Detect which cell encompasses the target text, then output its (x, y) center coordinate. 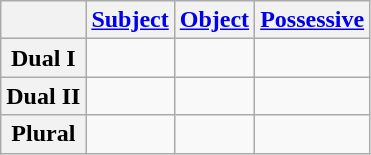
Plural (44, 134)
Dual I (44, 58)
Subject (130, 20)
Dual II (44, 96)
Object (214, 20)
Possessive (312, 20)
